Capture the cell that displays the provided text and extract its [X, Y] central coordinate. 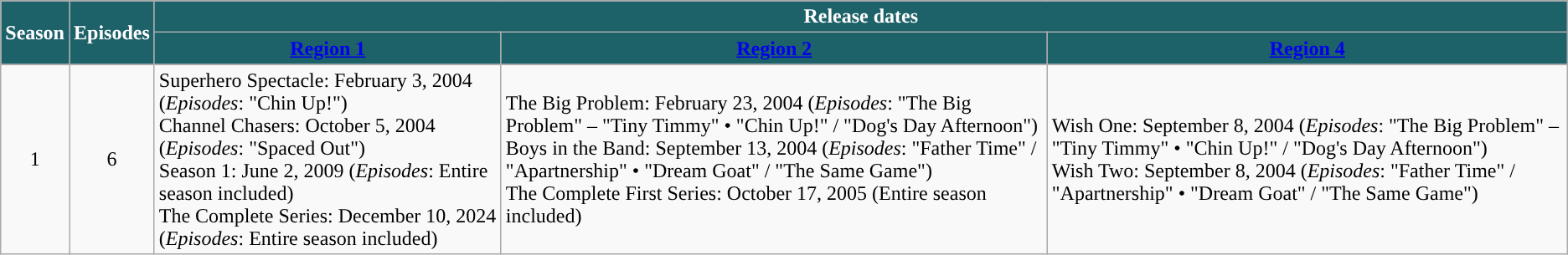
Season [35, 33]
Release dates [861, 17]
Region 2 [774, 48]
Region 4 [1307, 48]
1 [35, 159]
Episodes [111, 33]
6 [111, 159]
Region 1 [328, 48]
